Return [x, y] of the center of cell containing provided text 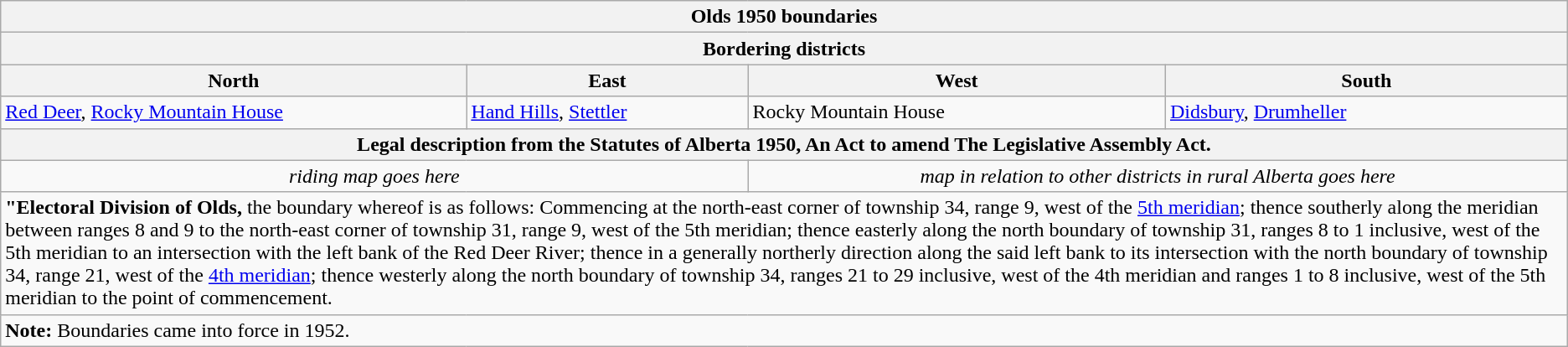
Red Deer, Rocky Mountain House [234, 112]
North [234, 80]
South [1366, 80]
Legal description from the Statutes of Alberta 1950, An Act to amend The Legislative Assembly Act. [784, 144]
East [607, 80]
Didsbury, Drumheller [1366, 112]
Hand Hills, Stettler [607, 112]
Rocky Mountain House [957, 112]
riding map goes here [374, 176]
Note: Boundaries came into force in 1952. [784, 330]
map in relation to other districts in rural Alberta goes here [1158, 176]
Bordering districts [784, 49]
Olds 1950 boundaries [784, 17]
West [957, 80]
